From the cell containing the given text, extract its center point as [x, y] coordinate. 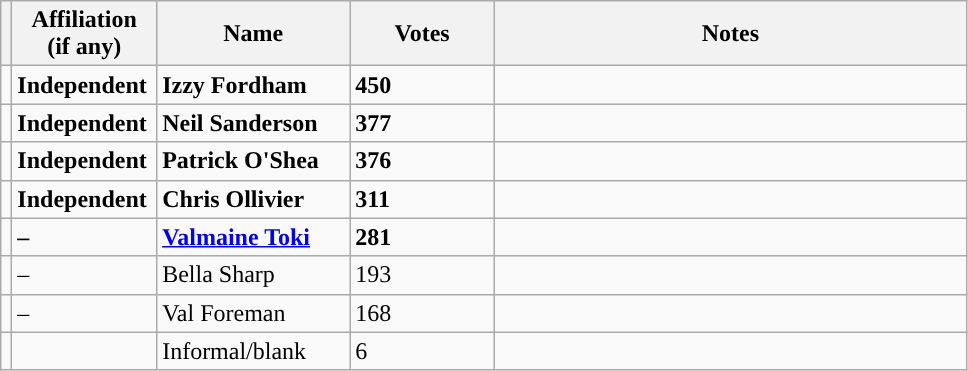
Name [254, 34]
Votes [422, 34]
Neil Sanderson [254, 123]
376 [422, 161]
281 [422, 237]
168 [422, 313]
Affiliation (if any) [84, 34]
Notes [730, 34]
Bella Sharp [254, 275]
193 [422, 275]
Patrick O'Shea [254, 161]
311 [422, 199]
Val Foreman [254, 313]
Informal/blank [254, 351]
Chris Ollivier [254, 199]
450 [422, 85]
377 [422, 123]
6 [422, 351]
Izzy Fordham [254, 85]
Valmaine Toki [254, 237]
